Extract the (X, Y) coordinate from the center of the cell holding the provided text.  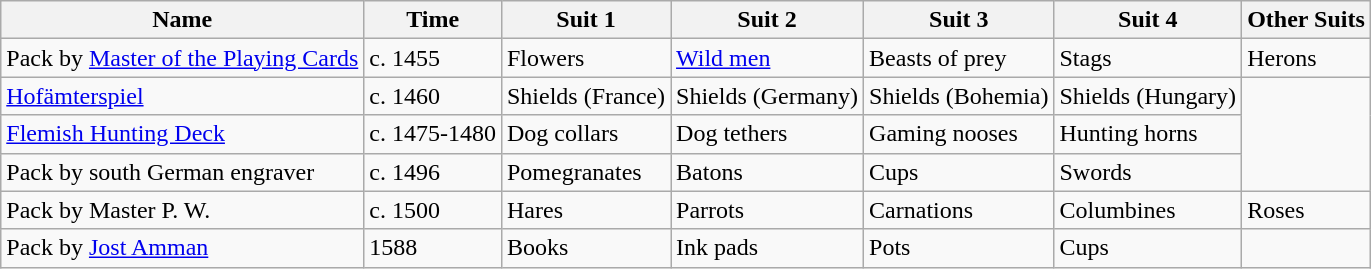
Suit 1 (586, 20)
Hunting horns (1148, 134)
Books (586, 248)
Gaming nooses (959, 134)
Flowers (586, 58)
Columbines (1148, 210)
Parrots (768, 210)
Pomegranates (586, 172)
Herons (1306, 58)
Flemish Hunting Deck (182, 134)
Pots (959, 248)
Suit 4 (1148, 20)
Pack by Jost Amman (182, 248)
Beasts of prey (959, 58)
Pack by Master of the Playing Cards (182, 58)
Wild men (768, 58)
Shields (Hungary) (1148, 96)
Other Suits (1306, 20)
1588 (433, 248)
Pack by Master P. W. (182, 210)
c. 1455 (433, 58)
Shields (Germany) (768, 96)
c. 1460 (433, 96)
Pack by south German engraver (182, 172)
Shields (Bohemia) (959, 96)
Time (433, 20)
Carnations (959, 210)
Suit 3 (959, 20)
c. 1475-1480 (433, 134)
Dog tethers (768, 134)
Suit 2 (768, 20)
c. 1496 (433, 172)
Dog collars (586, 134)
Name (182, 20)
Batons (768, 172)
Swords (1148, 172)
Hares (586, 210)
Roses (1306, 210)
Shields (France) (586, 96)
Hofämterspiel (182, 96)
c. 1500 (433, 210)
Stags (1148, 58)
Ink pads (768, 248)
